Locate the cell with the specified text and output its (X, Y) center coordinate. 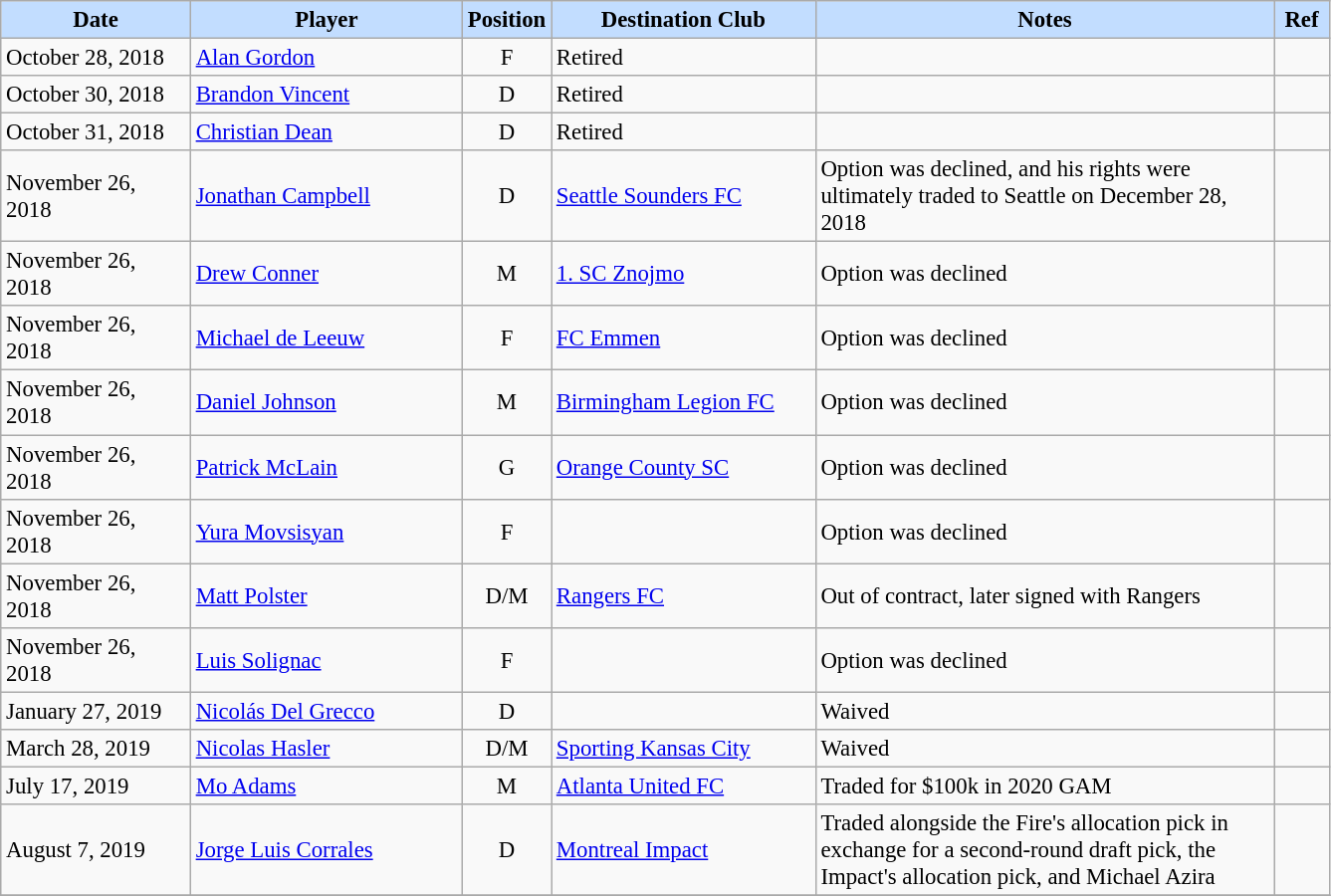
January 27, 2019 (96, 711)
Traded alongside the Fire's allocation pick in exchange for a second-round draft pick, the Impact's allocation pick, and Michael Azira (1045, 850)
October 30, 2018 (96, 95)
Drew Conner (327, 275)
Atlanta United FC (684, 785)
Seattle Sounders FC (684, 196)
Notes (1045, 20)
Birmingham Legion FC (684, 402)
Yura Movsisyan (327, 532)
July 17, 2019 (96, 785)
Sporting Kansas City (684, 749)
FC Emmen (684, 338)
Ref (1302, 20)
Nicolás Del Grecco (327, 711)
Brandon Vincent (327, 95)
Luis Solignac (327, 659)
Destination Club (684, 20)
Nicolas Hasler (327, 749)
Christian Dean (327, 132)
Montreal Impact (684, 850)
August 7, 2019 (96, 850)
Patrick McLain (327, 468)
Matt Polster (327, 595)
October 28, 2018 (96, 58)
Alan Gordon (327, 58)
Option was declined, and his rights were ultimately traded to Seattle on December 28, 2018 (1045, 196)
G (506, 468)
Position (506, 20)
Daniel Johnson (327, 402)
Orange County SC (684, 468)
March 28, 2019 (96, 749)
October 31, 2018 (96, 132)
Rangers FC (684, 595)
Mo Adams (327, 785)
1. SC Znojmo (684, 275)
Date (96, 20)
Jorge Luis Corrales (327, 850)
Jonathan Campbell (327, 196)
Player (327, 20)
Traded for $100k in 2020 GAM (1045, 785)
Michael de Leeuw (327, 338)
Out of contract, later signed with Rangers (1045, 595)
